Capture the cell that displays the provided text and extract its [X, Y] central coordinate. 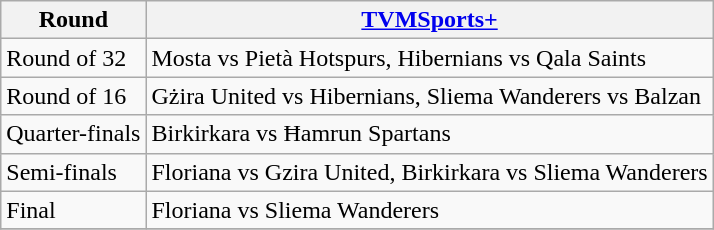
TVMSports+ [430, 20]
Round of 32 [74, 58]
Floriana vs Sliema Wanderers [430, 210]
Mosta vs Pietà Hotspurs, Hibernians vs Qala Saints [430, 58]
Final [74, 210]
Round [74, 20]
Gżira United vs Hibernians, Sliema Wanderers vs Balzan [430, 96]
Semi-finals [74, 172]
Round of 16 [74, 96]
Quarter-finals [74, 134]
Floriana vs Gzira United, Birkirkara vs Sliema Wanderers [430, 172]
Birkirkara vs Ħamrun Spartans [430, 134]
